Output the [X, Y] coordinate of the center of the cell containing the given text.  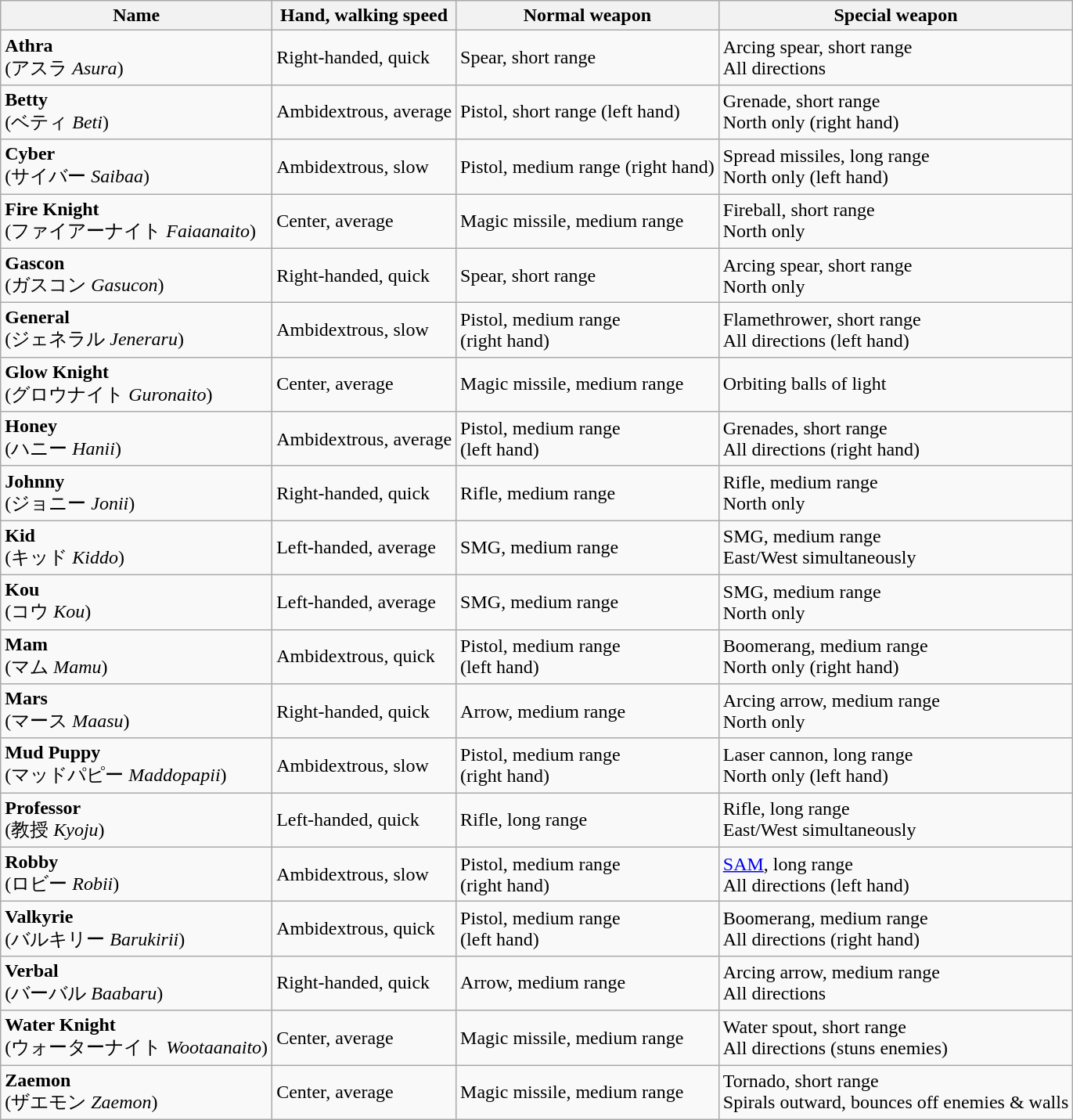
Cyber(サイバー Saibaa) [136, 167]
Fireball, short rangeNorth only [895, 221]
Name [136, 16]
Hand, walking speed [365, 16]
Rifle, medium rangeNorth only [895, 493]
Zaemon(ザエモン Zaemon) [136, 1092]
Mars(マース Maasu) [136, 711]
Arcing arrow, medium rangeAll directions [895, 983]
Professor(教授 Kyoju) [136, 820]
Normal weapon [588, 16]
Verbal(バーバル Baabaru) [136, 983]
Rifle, medium range [588, 493]
SMG, medium rangeEast/West simultaneously [895, 548]
Kou(コウ Kou) [136, 602]
SAM, long rangeAll directions (left hand) [895, 874]
Left-handed, quick [365, 820]
Pistol, short range (left hand) [588, 112]
Water Knight(ウォーターナイト Wootaanaito) [136, 1038]
Johnny(ジョニー Jonii) [136, 493]
Arcing arrow, medium rangeNorth only [895, 711]
Boomerang, medium rangeNorth only (right hand) [895, 657]
Pistol, medium range (right hand) [588, 167]
Special weapon [895, 16]
Athra(アスラ Asura) [136, 58]
Betty(ベティ Beti) [136, 112]
Flamethrower, short rangeAll directions (left hand) [895, 330]
Valkyrie(バルキリー Barukirii) [136, 929]
Boomerang, medium rangeAll directions (right hand) [895, 929]
Fire Knight(ファイアーナイト Faiaanaito) [136, 221]
SMG, medium rangeNorth only [895, 602]
Honey(ハニー Hanii) [136, 439]
Kid(キッド Kiddo) [136, 548]
Water spout, short rangeAll directions (stuns enemies) [895, 1038]
Rifle, long rangeEast/West simultaneously [895, 820]
Grenade, short rangeNorth only (right hand) [895, 112]
Tornado, short rangeSpirals outward, bounces off enemies & walls [895, 1092]
Gascon(ガスコン Gasucon) [136, 275]
Rifle, long range [588, 820]
Arcing spear, short rangeNorth only [895, 275]
Orbiting balls of light [895, 384]
Robby(ロビー Robii) [136, 874]
Mud Puppy(マッドパピー Maddopapii) [136, 765]
Glow Knight(グロウナイト Guronaito) [136, 384]
Spread missiles, long rangeNorth only (left hand) [895, 167]
Laser cannon, long rangeNorth only (left hand) [895, 765]
Grenades, short rangeAll directions (right hand) [895, 439]
Arcing spear, short rangeAll directions [895, 58]
Mam(マム Mamu) [136, 657]
General(ジェネラル Jeneraru) [136, 330]
